Provide the (x, y) coordinate of the cell's center where the given text is located.  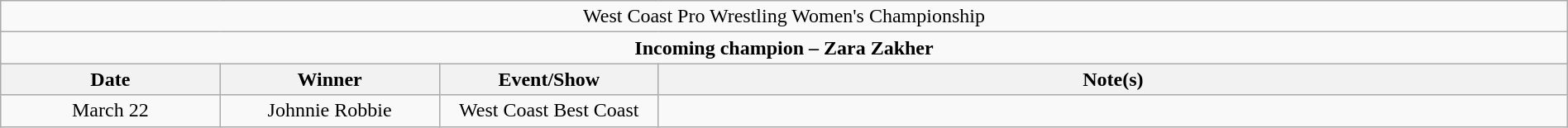
March 22 (111, 111)
Note(s) (1113, 79)
Johnnie Robbie (329, 111)
Date (111, 79)
West Coast Pro Wrestling Women's Championship (784, 17)
Incoming champion – Zara Zakher (784, 48)
Event/Show (549, 79)
West Coast Best Coast (549, 111)
Winner (329, 79)
